Search for the cell housing the specified text and yield its (x, y) center coordinate. 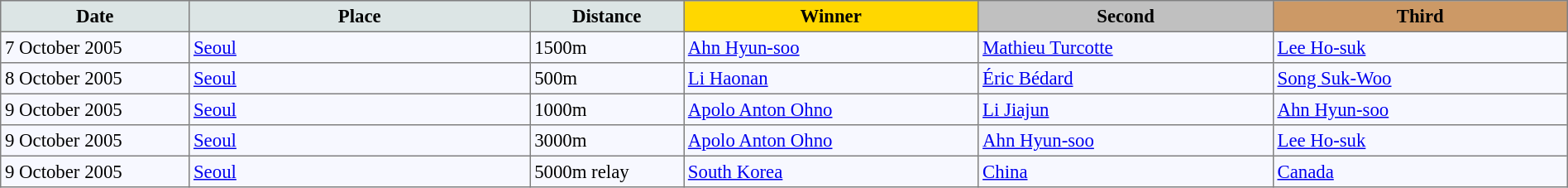
Winner (831, 17)
Canada (1420, 171)
Li Jiajun (1126, 109)
5000m relay (607, 171)
1500m (607, 47)
Li Haonan (831, 79)
Mathieu Turcotte (1126, 47)
7 October 2005 (95, 47)
South Korea (831, 171)
Place (360, 17)
Song Suk-Woo (1420, 79)
Distance (607, 17)
China (1126, 171)
3000m (607, 141)
500m (607, 79)
1000m (607, 109)
Date (95, 17)
8 October 2005 (95, 79)
Third (1420, 17)
Second (1126, 17)
Éric Bédard (1126, 79)
